Return the [X, Y] coordinate for the center point of the cell that contains the specified text.  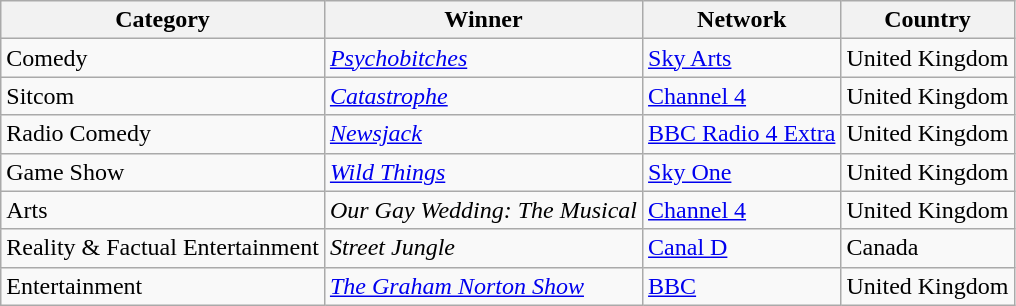
BBC Radio 4 Extra [742, 134]
Country [928, 20]
Sitcom [163, 96]
Reality & Factual Entertainment [163, 248]
Psychobitches [483, 58]
Radio Comedy [163, 134]
Entertainment [163, 286]
The Graham Norton Show [483, 286]
Newsjack [483, 134]
Wild Things [483, 172]
Street Jungle [483, 248]
Game Show [163, 172]
Comedy [163, 58]
BBC [742, 286]
Sky Arts [742, 58]
Sky One [742, 172]
Winner [483, 20]
Canal D [742, 248]
Canada [928, 248]
Network [742, 20]
Category [163, 20]
Catastrophe [483, 96]
Arts [163, 210]
Our Gay Wedding: The Musical [483, 210]
